Return (X, Y) of the center of cell containing provided text 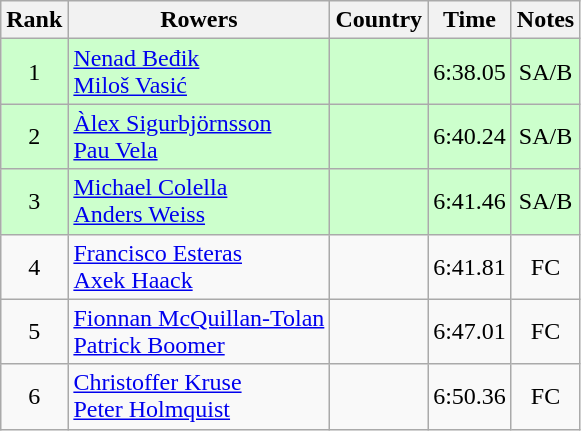
Fionnan McQuillan-TolanPatrick Boomer (199, 332)
Rank (34, 20)
6:41.46 (470, 202)
1 (34, 72)
4 (34, 266)
Nenad BeđikMiloš Vasić (199, 72)
3 (34, 202)
Time (470, 20)
Christoffer KrusePeter Holmquist (199, 396)
Francisco EsterasAxek Haack (199, 266)
Notes (545, 20)
6:50.36 (470, 396)
6:41.81 (470, 266)
5 (34, 332)
Rowers (199, 20)
6:38.05 (470, 72)
Country (379, 20)
Michael ColellaAnders Weiss (199, 202)
Àlex SigurbjörnssonPau Vela (199, 136)
2 (34, 136)
6:47.01 (470, 332)
6:40.24 (470, 136)
6 (34, 396)
